Provide the (X, Y) coordinate of the cell's center where the given text is located.  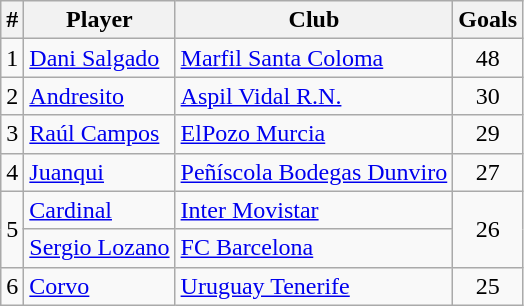
3 (12, 134)
1 (12, 58)
Andresito (100, 96)
4 (12, 172)
29 (488, 134)
Goals (488, 20)
Juanqui (100, 172)
5 (12, 229)
Player (100, 20)
Inter Movistar (314, 210)
27 (488, 172)
2 (12, 96)
6 (12, 286)
Cardinal (100, 210)
48 (488, 58)
25 (488, 286)
ElPozo Murcia (314, 134)
26 (488, 229)
Club (314, 20)
Peñíscola Bodegas Dunviro (314, 172)
Raúl Campos (100, 134)
Marfil Santa Coloma (314, 58)
Uruguay Tenerife (314, 286)
Dani Salgado (100, 58)
FC Barcelona (314, 248)
# (12, 20)
30 (488, 96)
Sergio Lozano (100, 248)
Corvo (100, 286)
Aspil Vidal R.N. (314, 96)
